Output the (X, Y) coordinate of the center of the cell containing the given text.  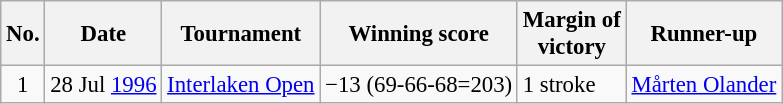
1 stroke (572, 85)
1 (23, 85)
Winning score (419, 34)
No. (23, 34)
Interlaken Open (241, 85)
Runner-up (704, 34)
Date (104, 34)
−13 (69-66-68=203) (419, 85)
28 Jul 1996 (104, 85)
Tournament (241, 34)
Mårten Olander (704, 85)
Margin ofvictory (572, 34)
